Capture the cell that displays the provided text and extract its (x, y) central coordinate. 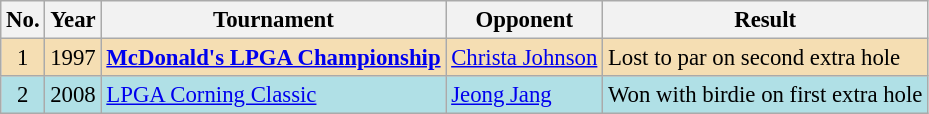
Opponent (524, 20)
2 (23, 95)
No. (23, 20)
Jeong Jang (524, 95)
Lost to par on second extra hole (766, 58)
McDonald's LPGA Championship (274, 58)
Tournament (274, 20)
1997 (73, 58)
Won with birdie on first extra hole (766, 95)
Year (73, 20)
LPGA Corning Classic (274, 95)
Result (766, 20)
2008 (73, 95)
1 (23, 58)
Christa Johnson (524, 58)
